Output the [X, Y] coordinate of the center of the cell containing the given text.  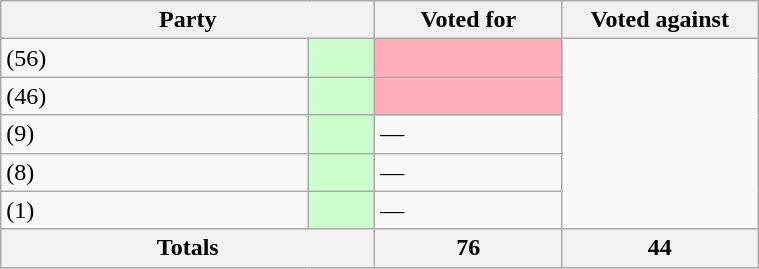
44 [660, 248]
(9) [154, 134]
(46) [154, 96]
(56) [154, 58]
(1) [154, 210]
Totals [188, 248]
Voted against [660, 20]
Voted for [468, 20]
Party [188, 20]
(8) [154, 172]
76 [468, 248]
